For the text-containing cell, return its midpoint in (x, y) coordinate format. 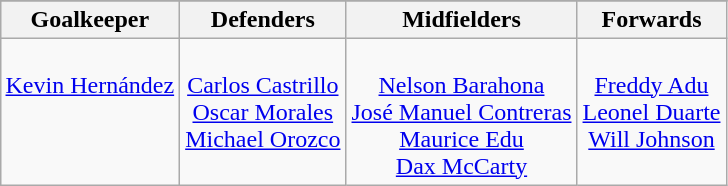
Defenders (263, 20)
Midfielders (462, 20)
Forwards (652, 20)
Nelson Barahona José Manuel Contreras Maurice Edu Dax McCarty (462, 112)
Carlos Castrillo Oscar Morales Michael Orozco (263, 112)
Goalkeeper (90, 20)
Kevin Hernández (90, 112)
Freddy Adu Leonel Duarte Will Johnson (652, 112)
